Output the [x, y] coordinate of the center of the cell containing the given text.  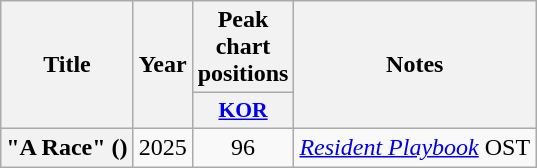
Resident Playbook OST [415, 147]
Peak chart positions [243, 47]
Title [67, 65]
KOR [243, 111]
96 [243, 147]
Notes [415, 65]
"A Race" () [67, 147]
Year [162, 65]
2025 [162, 147]
